Capture the cell that displays the provided text and extract its (X, Y) central coordinate. 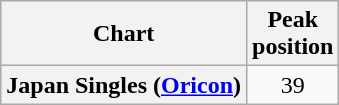
Japan Singles (Oricon) (124, 85)
Peakposition (293, 34)
Chart (124, 34)
39 (293, 85)
